Extract the (X, Y) coordinate from the center of the cell holding the provided text.  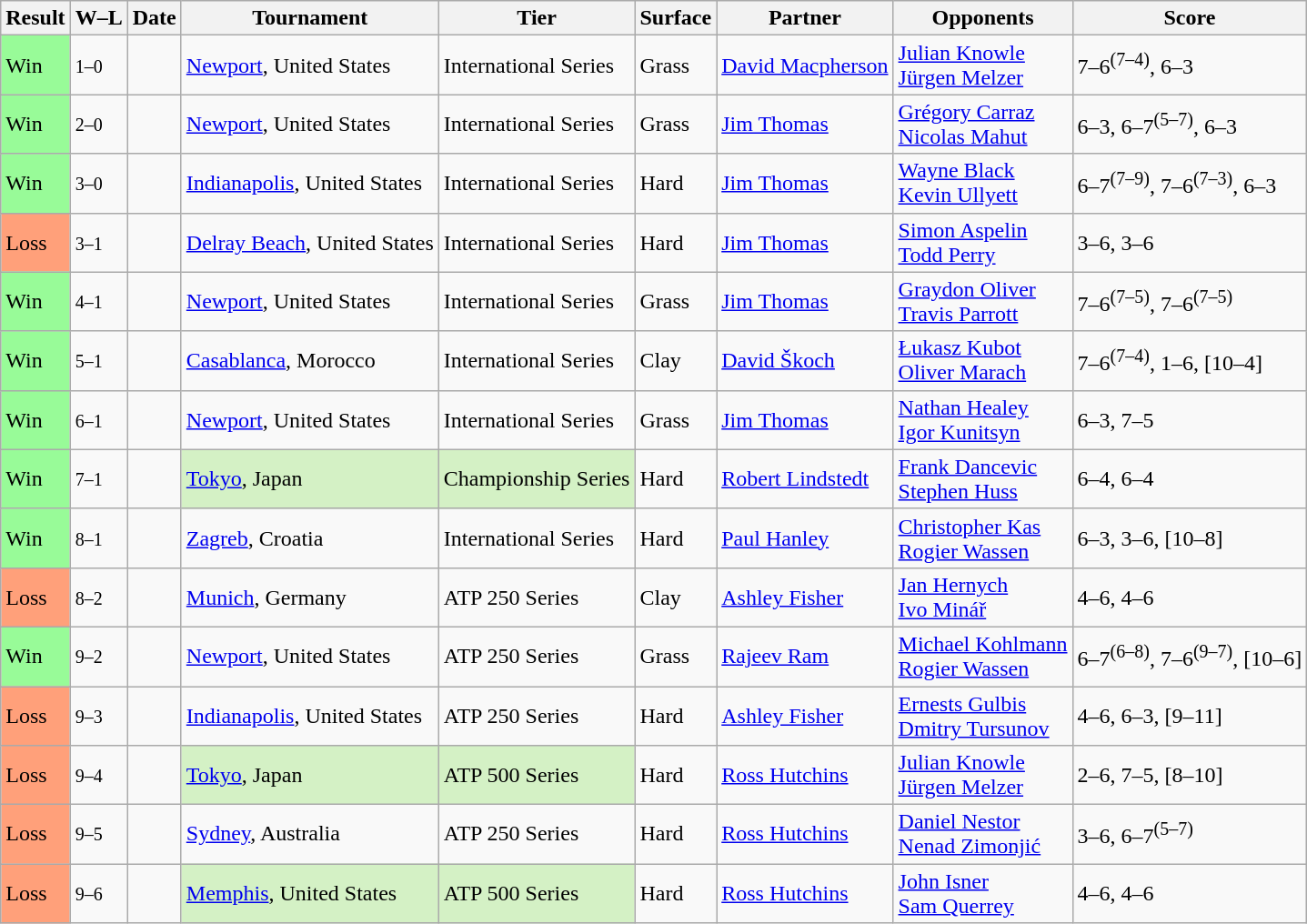
Zagreb, Croatia (309, 538)
6–7(7–9), 7–6(7–3), 6–3 (1190, 184)
Simon Aspelin Todd Perry (982, 242)
7–6(7–5), 7–6(7–5) (1190, 302)
3–6, 6–7(5–7) (1190, 835)
Tier (537, 18)
3–6, 3–6 (1190, 242)
6–3, 6–7(5–7), 6–3 (1190, 124)
Casablanca, Morocco (309, 360)
John Isner Sam Querrey (982, 893)
Paul Hanley (805, 538)
7–6(7–4), 6–3 (1190, 65)
7–1 (98, 478)
W–L (98, 18)
6–1 (98, 420)
7–6(7–4), 1–6, [10–4] (1190, 360)
6–4, 6–4 (1190, 478)
Opponents (982, 18)
5–1 (98, 360)
9–2 (98, 657)
Rajeev Ram (805, 657)
Partner (805, 18)
Sydney, Australia (309, 835)
Ernests Gulbis Dmitry Tursunov (982, 715)
David Macpherson (805, 65)
David Škoch (805, 360)
Michael Kohlmann Rogier Wassen (982, 657)
8–2 (98, 597)
Score (1190, 18)
9–3 (98, 715)
9–6 (98, 893)
9–5 (98, 835)
Surface (676, 18)
9–4 (98, 775)
6–3, 3–6, [10–8] (1190, 538)
3–1 (98, 242)
Jan Hernych Ivo Minář (982, 597)
Result (35, 18)
4–1 (98, 302)
Łukasz Kubot Oliver Marach (982, 360)
Munich, Germany (309, 597)
2–0 (98, 124)
Nathan Healey Igor Kunitsyn (982, 420)
Graydon Oliver Travis Parrott (982, 302)
Wayne Black Kevin Ullyett (982, 184)
1–0 (98, 65)
Tournament (309, 18)
Frank Dancevic Stephen Huss (982, 478)
6–7(6–8), 7–6(9–7), [10–6] (1190, 657)
8–1 (98, 538)
Robert Lindstedt (805, 478)
3–0 (98, 184)
4–6, 6–3, [9–11] (1190, 715)
Date (155, 18)
Delray Beach, United States (309, 242)
2–6, 7–5, [8–10] (1190, 775)
Grégory Carraz Nicolas Mahut (982, 124)
Daniel Nestor Nenad Zimonjić (982, 835)
Championship Series (537, 478)
Christopher Kas Rogier Wassen (982, 538)
6–3, 7–5 (1190, 420)
Memphis, United States (309, 893)
